Provide the (X, Y) coordinate of the cell's center where the given text is located.  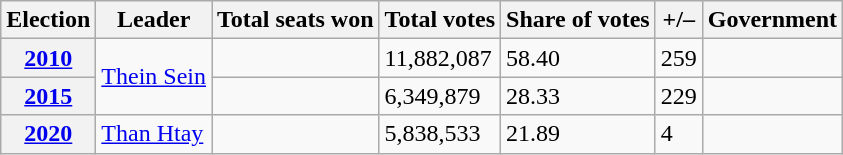
4 (678, 134)
5,838,533 (440, 134)
Total seats won (296, 20)
6,349,879 (440, 96)
+/– (678, 20)
21.89 (578, 134)
Total votes (440, 20)
Share of votes (578, 20)
Election (48, 20)
2015 (48, 96)
2020 (48, 134)
Leader (154, 20)
11,882,087 (440, 58)
Thein Sein (154, 77)
58.40 (578, 58)
259 (678, 58)
Government (772, 20)
229 (678, 96)
2010 (48, 58)
Than Htay (154, 134)
28.33 (578, 96)
